Search for the cell housing the specified text and yield its (x, y) center coordinate. 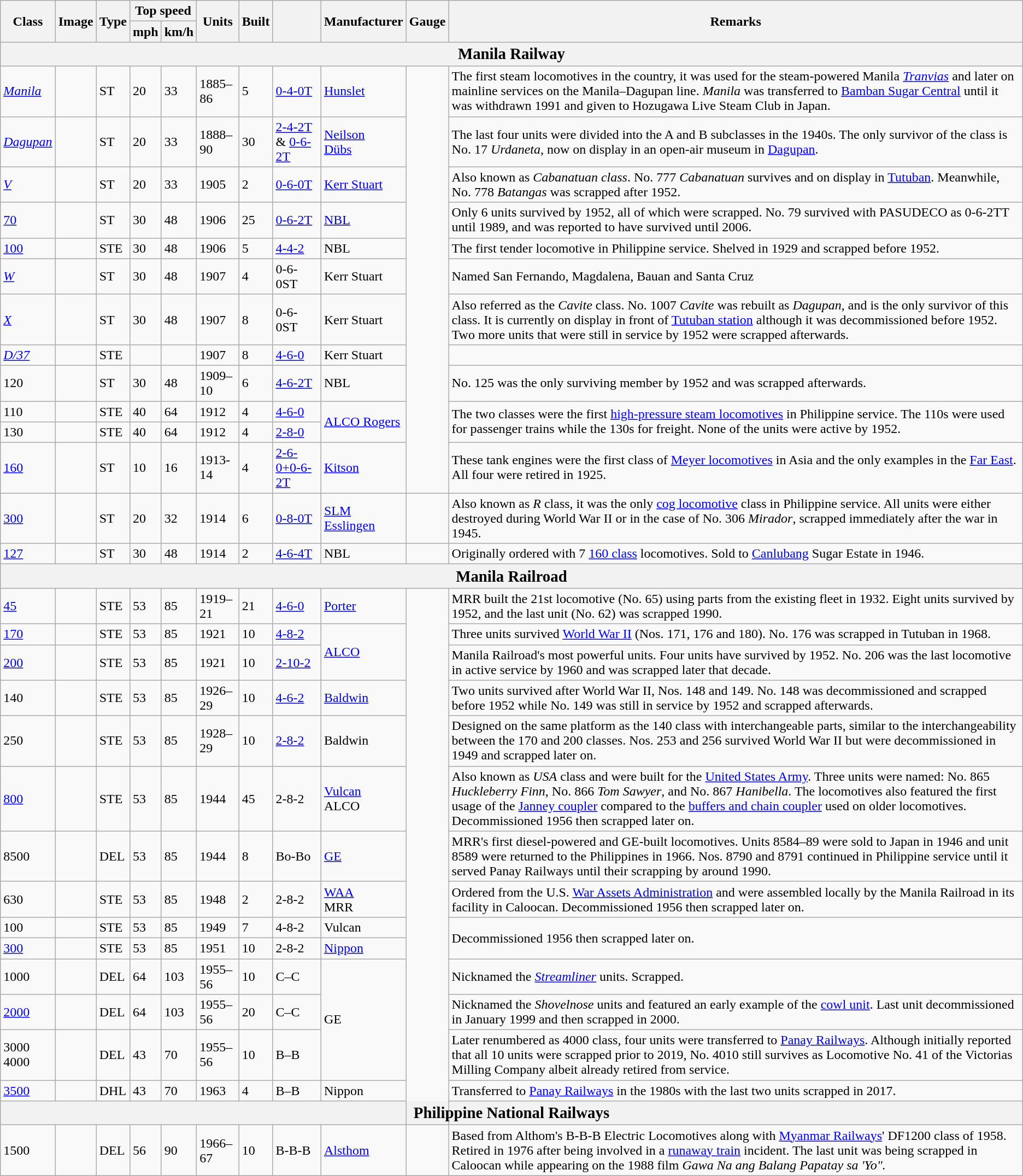
Image (75, 21)
0-6-2T (297, 220)
1963 (218, 1091)
2-4-2T & 0-6-2T (297, 142)
130 (28, 432)
1000 (28, 976)
Units (218, 21)
Alsthom (363, 1150)
ALCO (363, 652)
0-8-0T (297, 518)
km/h (179, 32)
110 (28, 412)
120 (28, 383)
Philippine National Railways (511, 1113)
630 (28, 899)
Nicknamed the Shovelnose units and featured an early example of the cowl unit. Last unit decommissioned in January 1999 and then scrapped in 2000. (736, 1013)
0-6-0T (297, 185)
1966–67 (218, 1150)
7 (256, 927)
4-6-4T (297, 554)
140 (28, 698)
Vulcan (363, 927)
32 (179, 518)
56 (145, 1150)
3500 (28, 1091)
Manila (28, 91)
1926–29 (218, 698)
4-4-2 (297, 248)
Also known as Cabanatuan class. No. 777 Cabanatuan survives and on display in Tutuban. Meanwhile, No. 778 Batangas was scrapped after 1952. (736, 185)
Hunslet (363, 91)
Kitson (363, 468)
No. 125 was the only surviving member by 1952 and was scrapped afterwards. (736, 383)
Named San Fernando, Magdalena, Bauan and Santa Cruz (736, 277)
Porter (363, 606)
1913-14 (218, 468)
250 (28, 741)
170 (28, 634)
16 (179, 468)
8500 (28, 856)
Built (256, 21)
4-6-2 (297, 698)
2-10-2 (297, 663)
90 (179, 1150)
The first tender locomotive in Philippine service. Shelved in 1929 and scrapped before 1952. (736, 248)
4-6-2T (297, 383)
1949 (218, 927)
1928–29 (218, 741)
1948 (218, 899)
NeilsonDübs (363, 142)
Gauge (427, 21)
1951 (218, 948)
1919–21 (218, 606)
VulcanALCO (363, 798)
X (28, 319)
D/37 (28, 355)
2-6-0+0-6-2T (297, 468)
Manufacturer (363, 21)
Dagupan (28, 142)
1888–90 (218, 142)
2000 (28, 1013)
127 (28, 554)
WAAMRR (363, 899)
Type (113, 21)
1885–86 (218, 91)
Manila Railroad (511, 576)
200 (28, 663)
160 (28, 468)
ALCO Rogers (363, 422)
DHL (113, 1091)
2-8-0 (297, 432)
800 (28, 798)
Decommissioned 1956 then scrapped later on. (736, 938)
B-B-B (297, 1150)
These tank engines were the first class of Meyer locomotives in Asia and the only examples in the Far East. All four were retired in 1925. (736, 468)
Top speed (163, 11)
30004000 (28, 1055)
V (28, 185)
mph (145, 32)
SLMEsslingen (363, 518)
Three units survived World War II (Nos. 171, 176 and 180). No. 176 was scrapped in Tutuban in 1968. (736, 634)
1500 (28, 1150)
Transferred to Panay Railways in the 1980s with the last two units scrapped in 2017. (736, 1091)
W (28, 277)
21 (256, 606)
Nicknamed the Streamliner units. Scrapped. (736, 976)
Originally ordered with 7 160 class locomotives. Sold to Canlubang Sugar Estate in 1946. (736, 554)
1909–10 (218, 383)
Manila Railway (511, 54)
Remarks (736, 21)
0-4-0T (297, 91)
Bo-Bo (297, 856)
25 (256, 220)
Class (28, 21)
1905 (218, 185)
